Determine the [x, y] coordinate at the center of the cell enclosing the given text.  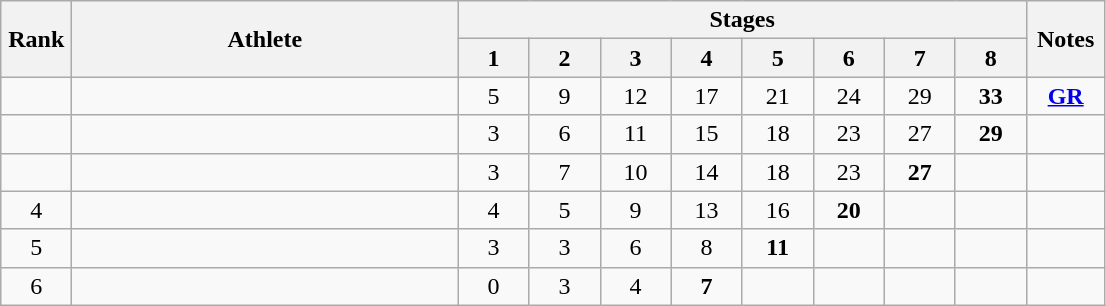
16 [778, 210]
33 [990, 96]
Stages [742, 20]
10 [636, 172]
13 [706, 210]
21 [778, 96]
15 [706, 134]
1 [494, 58]
Rank [36, 39]
20 [848, 210]
2 [564, 58]
12 [636, 96]
GR [1066, 96]
Athlete [265, 39]
0 [494, 286]
14 [706, 172]
Notes [1066, 39]
24 [848, 96]
17 [706, 96]
